Extract the (x, y) coordinate from the center of the cell holding the provided text.  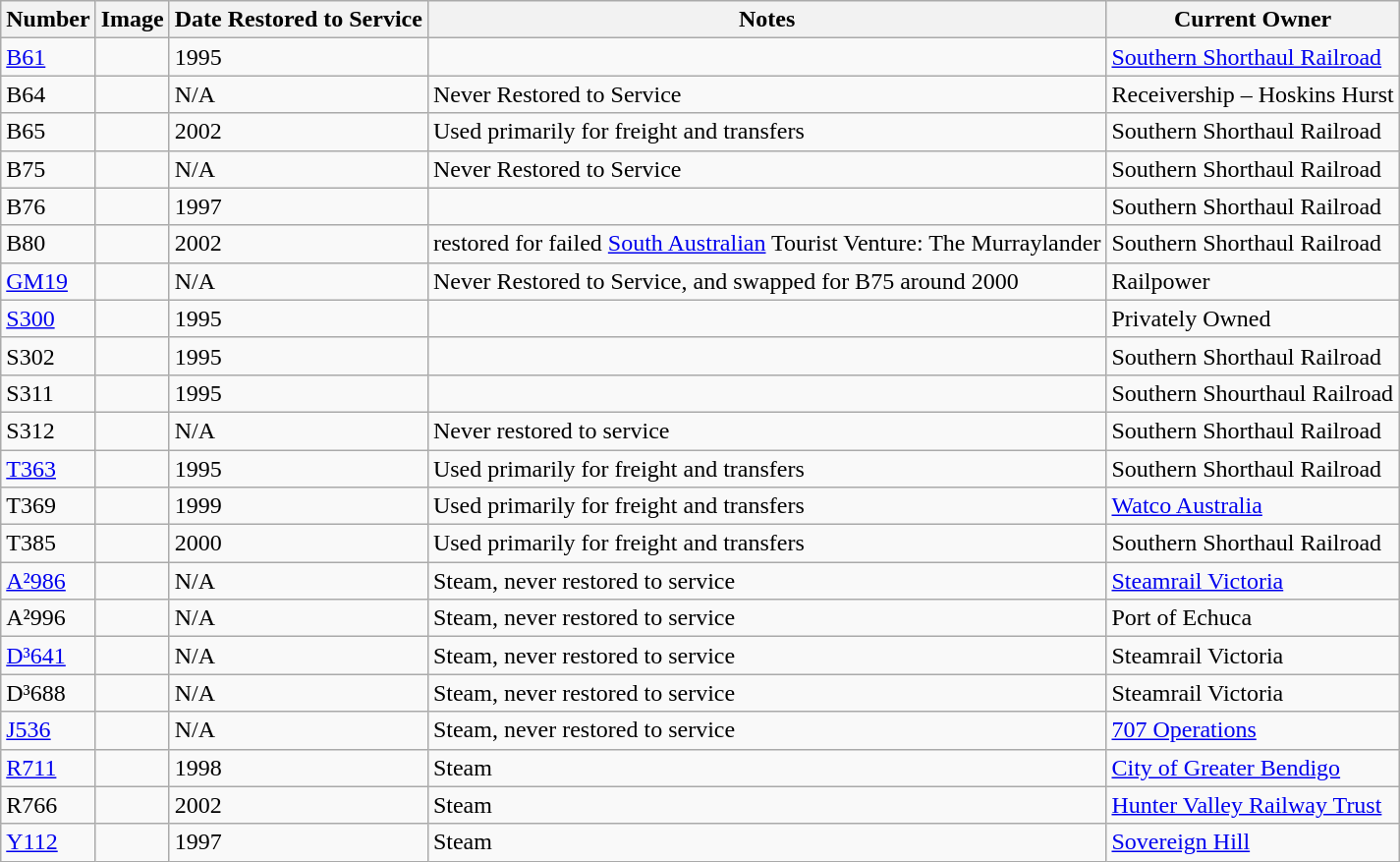
T385 (48, 544)
City of Greater Bendigo (1253, 768)
A²996 (48, 618)
B65 (48, 132)
Watco Australia (1253, 506)
restored for failed South Australian Tourist Venture: The Murraylander (766, 244)
Date Restored to Service (299, 20)
S311 (48, 393)
Railpower (1253, 281)
1998 (299, 768)
J536 (48, 730)
D³688 (48, 693)
S302 (48, 356)
GM19 (48, 281)
Port of Echuca (1253, 618)
A²986 (48, 581)
Image (132, 20)
Y112 (48, 842)
B64 (48, 94)
Notes (766, 20)
Sovereign Hill (1253, 842)
Receivership – Hoskins Hurst (1253, 94)
B61 (48, 57)
Privately Owned (1253, 318)
Never Restored to Service, and swapped for B75 around 2000 (766, 281)
B75 (48, 169)
S300 (48, 318)
1999 (299, 506)
D³641 (48, 656)
B76 (48, 206)
Southern Shourthaul Railroad (1253, 393)
Hunter Valley Railway Trust (1253, 805)
Current Owner (1253, 20)
R711 (48, 768)
T369 (48, 506)
R766 (48, 805)
707 Operations (1253, 730)
Never restored to service (766, 431)
S312 (48, 431)
2000 (299, 544)
T363 (48, 469)
B80 (48, 244)
Number (48, 20)
